Capture the cell that displays the provided text and extract its [x, y] central coordinate. 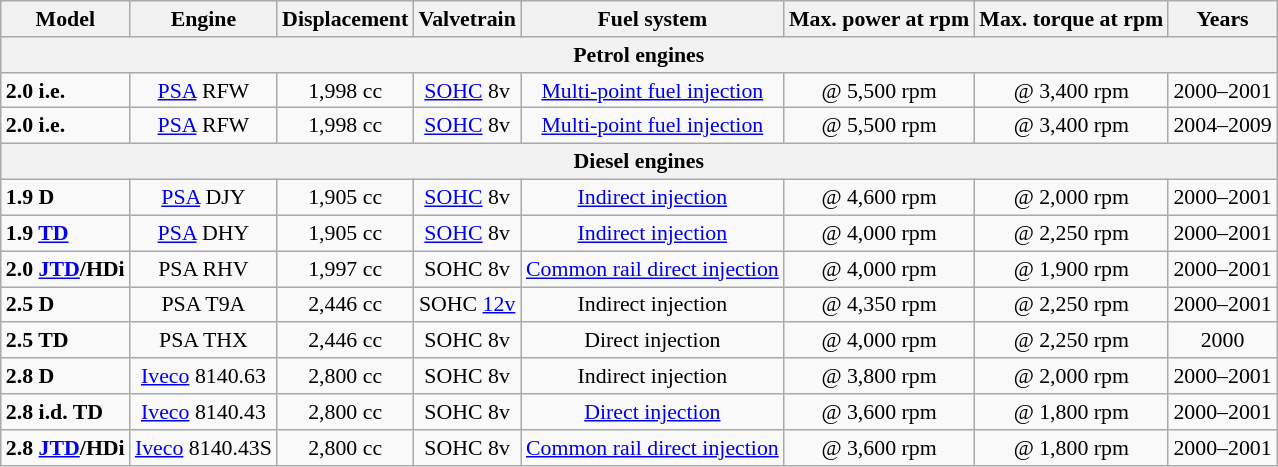
PSA RHV [204, 268]
Valvetrain [467, 18]
Engine [204, 18]
@ 3,800 rpm [879, 375]
2.8 i.d. TD [66, 411]
@ 4,350 rpm [879, 304]
2.5 D [66, 304]
Model [66, 18]
2.0 JTD/HDi [66, 268]
@ 1,900 rpm [1071, 268]
2000 [1222, 340]
PSA DHY [204, 233]
Fuel system [652, 18]
2.5 TD [66, 340]
PSA THX [204, 340]
Years [1222, 18]
Iveco 8140.43 [204, 411]
PSA T9A [204, 304]
@ 4,600 rpm [879, 197]
Displacement [345, 18]
1.9 TD [66, 233]
1.9 D [66, 197]
Max. power at rpm [879, 18]
2004–2009 [1222, 125]
2.8 D [66, 375]
Diesel engines [639, 161]
Iveco 8140.43S [204, 447]
Max. torque at rpm [1071, 18]
Iveco 8140.63 [204, 375]
2.8 JTD/HDi [66, 447]
PSA DJY [204, 197]
Petrol engines [639, 54]
SOHC 12v [467, 304]
1,997 cc [345, 268]
